Pinpoint the cell where the given text exists, returning its (x, y) midpoint coordinate. 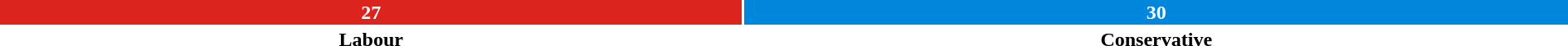
30 (1157, 12)
27 (371, 12)
